Return (x, y) of the center of cell containing provided text 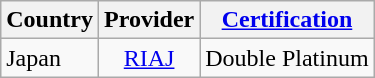
Certification (287, 20)
Double Platinum (287, 58)
Japan (50, 58)
Country (50, 20)
Provider (148, 20)
RIAJ (148, 58)
